Search for the cell housing the specified text and yield its (x, y) center coordinate. 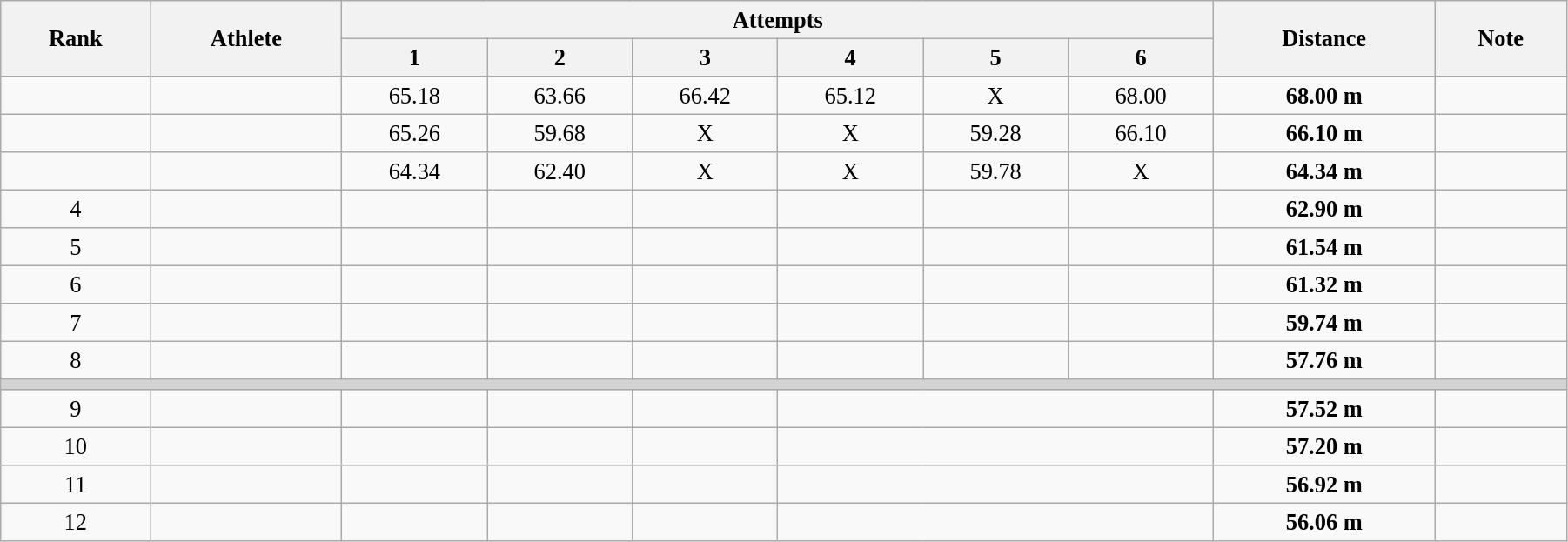
61.32 m (1324, 284)
57.76 m (1324, 360)
64.34 m (1324, 171)
57.20 m (1324, 446)
Note (1501, 38)
65.26 (414, 133)
Rank (76, 38)
66.10 (1142, 133)
63.66 (560, 95)
Distance (1324, 38)
7 (76, 323)
62.40 (560, 171)
57.52 m (1324, 409)
65.12 (851, 95)
11 (76, 485)
Attempts (778, 19)
12 (76, 522)
59.78 (995, 171)
68.00 (1142, 95)
68.00 m (1324, 95)
56.06 m (1324, 522)
9 (76, 409)
3 (705, 57)
66.42 (705, 95)
64.34 (414, 171)
65.18 (414, 95)
2 (560, 57)
56.92 m (1324, 485)
59.28 (995, 133)
59.68 (560, 133)
8 (76, 360)
66.10 m (1324, 133)
62.90 m (1324, 209)
61.54 m (1324, 247)
10 (76, 446)
59.74 m (1324, 323)
1 (414, 57)
Athlete (246, 38)
